For the text-containing cell, return its midpoint in [x, y] coordinate format. 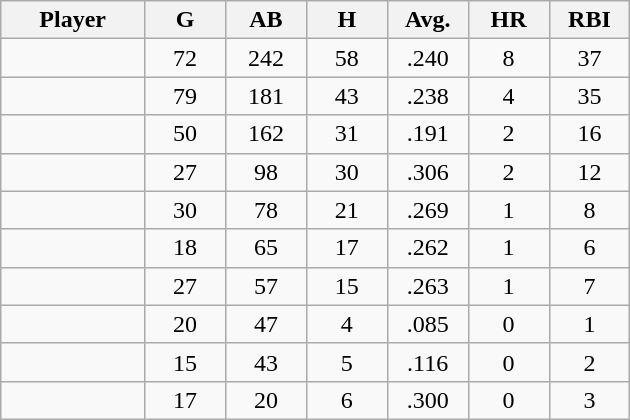
78 [266, 210]
21 [346, 210]
.238 [428, 96]
162 [266, 134]
3 [590, 400]
.085 [428, 324]
18 [186, 248]
79 [186, 96]
.262 [428, 248]
.263 [428, 286]
65 [266, 248]
.269 [428, 210]
57 [266, 286]
50 [186, 134]
.191 [428, 134]
.300 [428, 400]
242 [266, 58]
181 [266, 96]
Avg. [428, 20]
12 [590, 172]
.116 [428, 362]
98 [266, 172]
37 [590, 58]
Player [73, 20]
.240 [428, 58]
.306 [428, 172]
G [186, 20]
H [346, 20]
47 [266, 324]
58 [346, 58]
35 [590, 96]
31 [346, 134]
HR [508, 20]
RBI [590, 20]
AB [266, 20]
5 [346, 362]
7 [590, 286]
16 [590, 134]
72 [186, 58]
